For the text-containing cell, return its midpoint in (x, y) coordinate format. 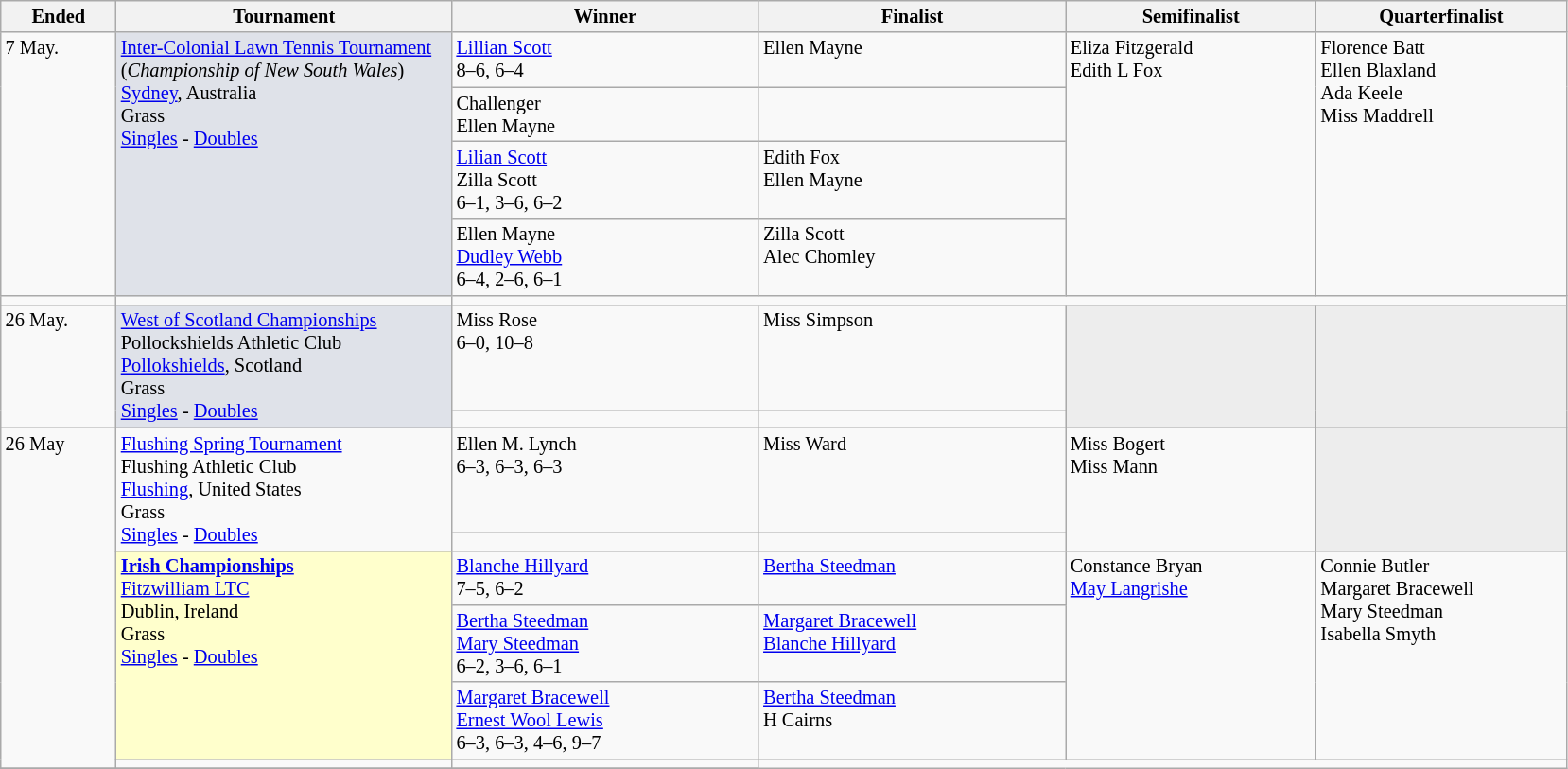
Constance Bryan May Langrishe (1192, 655)
Ellen M. Lynch 6–3, 6–3, 6–3 (605, 481)
26 May. (59, 366)
Ellen Mayne Dudley Webb6–4, 2–6, 6–1 (605, 257)
Ended (59, 16)
Edith Fox Ellen Mayne (912, 180)
Eliza Fitzgerald Edith L Fox (1192, 165)
Flushing Spring TournamentFlushing Athletic ClubFlushing, United StatesGrass Singles - Doubles (284, 489)
Miss Rose6–0, 10–8 (605, 358)
Quarterfinalist (1441, 16)
Inter-Colonial Lawn Tennis Tournament (Championship of New South Wales)Sydney, AustraliaGrassSingles - Doubles (284, 165)
West of Scotland ChampionshipsPollockshields Athletic ClubPollokshields, ScotlandGrassSingles - Doubles (284, 366)
Bertha Steedman (912, 578)
Lilian Scott Zilla Scott 6–1, 3–6, 6–2 (605, 180)
Blanche Hillyard7–5, 6–2 (605, 578)
Margaret Bracewell Blanche Hillyard (912, 643)
Lillian Scott8–6, 6–4 (605, 60)
Irish Championships Fitzwilliam LTCDublin, IrelandGrassSingles - Doubles (284, 655)
Winner (605, 16)
26 May (59, 598)
Challenger Ellen Mayne (605, 114)
Miss Ward (912, 481)
Florence Batt Ellen Blaxland Ada Keele Miss Maddrell (1441, 165)
Semifinalist (1192, 16)
Connie Butler Margaret Bracewell Mary Steedman Isabella Smyth (1441, 655)
Ellen Mayne (912, 60)
7 May. (59, 165)
Miss Bogert Miss Mann (1192, 489)
Tournament (284, 16)
Bertha Steedman Mary Steedman6–2, 3–6, 6–1 (605, 643)
Margaret Bracewell Ernest Wool Lewis6–3, 6–3, 4–6, 9–7 (605, 721)
Finalist (912, 16)
Miss Simpson (912, 358)
Bertha Steedman H Cairns (912, 721)
Zilla Scott Alec Chomley (912, 257)
